Return [x, y] of the center of cell containing provided text 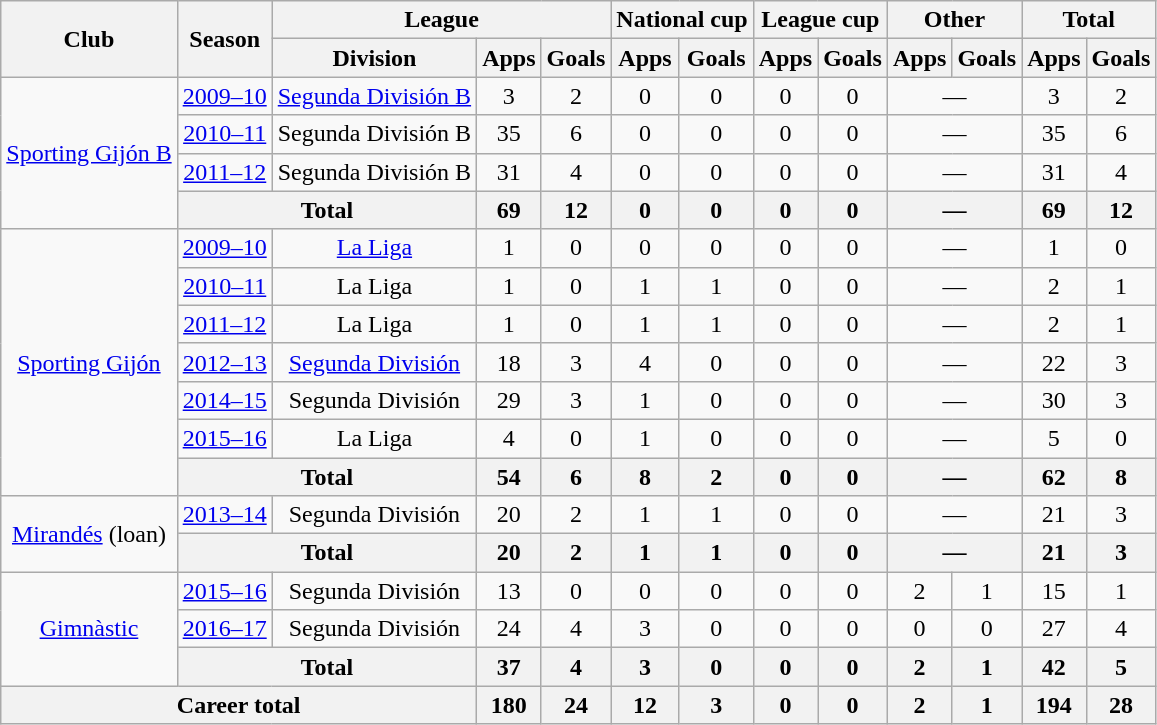
2016–17 [224, 629]
Other [954, 20]
180 [509, 705]
2013–14 [224, 515]
42 [1054, 667]
Sporting Gijón B [89, 153]
54 [509, 477]
18 [509, 362]
Season [224, 39]
Career total [239, 705]
22 [1054, 362]
13 [509, 591]
15 [1054, 591]
29 [509, 400]
Gimnàstic [89, 629]
27 [1054, 629]
2012–13 [224, 362]
Club [89, 39]
League cup [820, 20]
37 [509, 667]
194 [1054, 705]
League [442, 20]
62 [1054, 477]
2014–15 [224, 400]
Sporting Gijón [89, 362]
Division [374, 58]
30 [1054, 400]
Mirandés (loan) [89, 534]
National cup [682, 20]
28 [1121, 705]
